Scan for the cell matching the given text and deliver its [X, Y] coordinate at center. 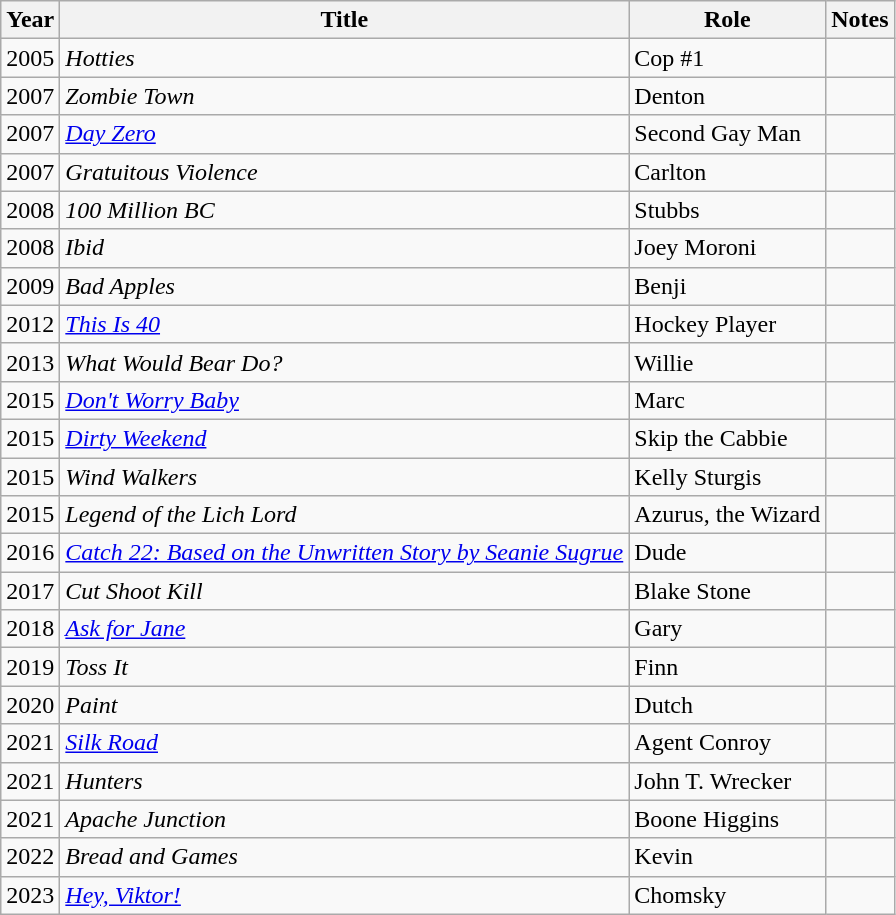
Notes [860, 20]
Benji [728, 286]
Day Zero [344, 134]
2020 [30, 705]
Chomsky [728, 895]
What Would Bear Do? [344, 362]
Agent Conroy [728, 743]
Boone Higgins [728, 819]
Dude [728, 553]
Second Gay Man [728, 134]
Ibid [344, 248]
Stubbs [728, 210]
Ask for Jane [344, 629]
Paint [344, 705]
Bread and Games [344, 857]
Finn [728, 667]
2009 [30, 286]
John T. Wrecker [728, 781]
Joey Moroni [728, 248]
Don't Worry Baby [344, 400]
Silk Road [344, 743]
Carlton [728, 172]
Marc [728, 400]
Hockey Player [728, 324]
Hey, Viktor! [344, 895]
2017 [30, 591]
Year [30, 20]
Title [344, 20]
Zombie Town [344, 96]
Denton [728, 96]
2005 [30, 58]
Azurus, the Wizard [728, 515]
Catch 22: Based on the Unwritten Story by Seanie Sugrue [344, 553]
Role [728, 20]
2012 [30, 324]
Apache Junction [344, 819]
100 Million BC [344, 210]
Gratuitous Violence [344, 172]
Wind Walkers [344, 477]
2019 [30, 667]
Willie [728, 362]
2018 [30, 629]
Cut Shoot Kill [344, 591]
Skip the Cabbie [728, 438]
Blake Stone [728, 591]
2022 [30, 857]
Kevin [728, 857]
Kelly Sturgis [728, 477]
2023 [30, 895]
2016 [30, 553]
Cop #1 [728, 58]
Toss It [344, 667]
Dutch [728, 705]
Dirty Weekend [344, 438]
Gary [728, 629]
Hotties [344, 58]
Hunters [344, 781]
Bad Apples [344, 286]
2013 [30, 362]
This Is 40 [344, 324]
Legend of the Lich Lord [344, 515]
